For the text-containing cell, return its midpoint in [x, y] coordinate format. 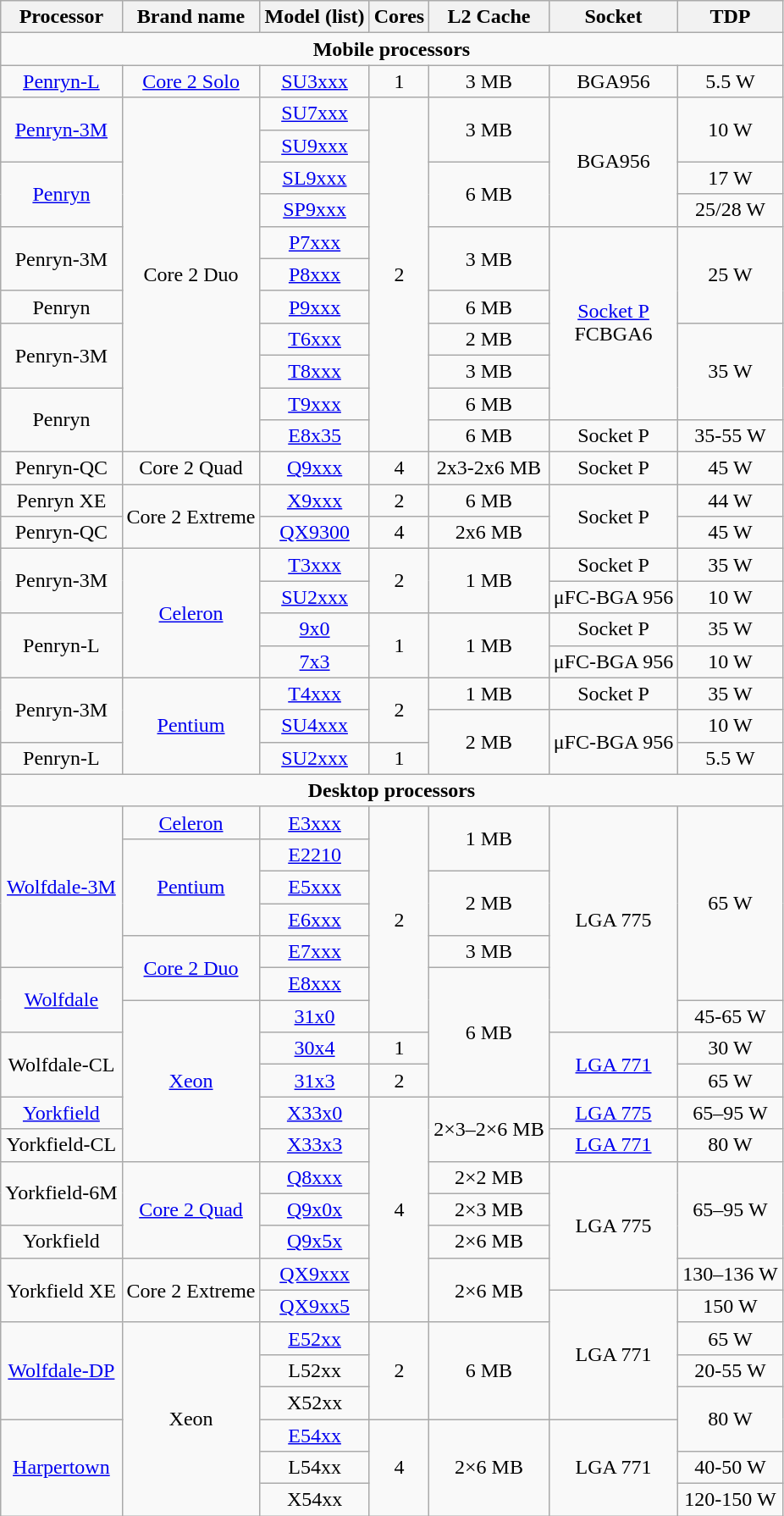
31x3 [315, 1081]
Q8xxx [315, 1177]
2×2 MB [489, 1177]
T3xxx [315, 565]
P7xxx [315, 242]
25 W [730, 274]
25/28 W [730, 210]
TDP [730, 17]
40-50 W [730, 1468]
Cores [400, 17]
Wolfdale-DP [61, 1370]
20-55 W [730, 1370]
P8xxx [315, 274]
30x4 [315, 1048]
7x3 [315, 661]
Wolfdale [61, 1000]
45-65 W [730, 1016]
9x0 [315, 629]
Yorkfield-CL [61, 1145]
Mobile processors [391, 49]
T6xxx [315, 339]
Q9x0x [315, 1209]
E3xxx [315, 822]
SL9xxx [315, 178]
17 W [730, 178]
44 W [730, 501]
SU3xxx [315, 81]
Q9xxx [315, 468]
T4xxx [315, 694]
130–136 W [730, 1274]
T8xxx [315, 371]
Socket [613, 17]
Socket PFCBGA6 [613, 323]
35-55 W [730, 436]
SP9xxx [315, 210]
SU7xxx [315, 113]
SU4xxx [315, 726]
120-150 W [730, 1500]
2×3–2×6 MB [489, 1129]
QX9xx5 [315, 1306]
2x3-2x6 MB [489, 468]
2x6 MB [489, 533]
2×3 MB [489, 1209]
L52xx [315, 1370]
150 W [730, 1306]
E7xxx [315, 952]
L54xx [315, 1468]
Wolfdale-3M [61, 887]
E2210 [315, 855]
Yorkfield XE [61, 1290]
QX9xxx [315, 1274]
QX9300 [315, 533]
Core 2 Solo [191, 81]
E52xx [315, 1338]
31x0 [315, 1016]
E8xxx [315, 984]
X33x0 [315, 1113]
P9xxx [315, 307]
X54xx [315, 1500]
Yorkfield-6M [61, 1193]
X33x3 [315, 1145]
Model (list) [315, 17]
L2 Cache [489, 17]
30 W [730, 1048]
E8x35 [315, 436]
X9xxx [315, 501]
Harpertown [61, 1468]
E5xxx [315, 887]
Wolfdale-CL [61, 1065]
Q9x5x [315, 1242]
E6xxx [315, 919]
E54xx [315, 1436]
X52xx [315, 1403]
SU9xxx [315, 146]
Processor [61, 17]
Penryn XE [61, 501]
T9xxx [315, 404]
Brand name [191, 17]
Desktop processors [391, 790]
